Scan for the cell matching the given text and deliver its [x, y] coordinate at center. 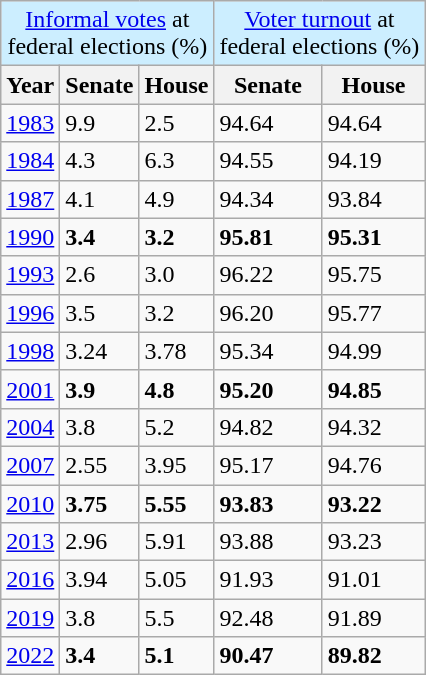
94.55 [268, 161]
1990 [30, 237]
1998 [30, 351]
3.0 [176, 275]
93.83 [268, 503]
1984 [30, 161]
94.32 [374, 427]
95.20 [268, 389]
3.78 [176, 351]
91.01 [374, 580]
91.93 [268, 580]
Informal votes atfederal elections (%) [108, 34]
4.8 [176, 389]
5.05 [176, 580]
2019 [30, 618]
3.5 [100, 313]
89.82 [374, 656]
90.47 [268, 656]
91.89 [374, 618]
1987 [30, 199]
2.5 [176, 123]
2004 [30, 427]
9.9 [100, 123]
96.20 [268, 313]
93.84 [374, 199]
95.77 [374, 313]
3.75 [100, 503]
95.31 [374, 237]
Voter turnout atfederal elections (%) [320, 34]
2022 [30, 656]
2.96 [100, 542]
5.2 [176, 427]
2.55 [100, 465]
1983 [30, 123]
2016 [30, 580]
94.82 [268, 427]
2010 [30, 503]
94.19 [374, 161]
4.1 [100, 199]
4.3 [100, 161]
92.48 [268, 618]
3.94 [100, 580]
5.91 [176, 542]
95.75 [374, 275]
94.34 [268, 199]
5.5 [176, 618]
4.9 [176, 199]
2001 [30, 389]
2007 [30, 465]
93.88 [268, 542]
94.85 [374, 389]
95.17 [268, 465]
Year [30, 85]
94.99 [374, 351]
1993 [30, 275]
94.76 [374, 465]
2.6 [100, 275]
6.3 [176, 161]
3.95 [176, 465]
2013 [30, 542]
96.22 [268, 275]
93.22 [374, 503]
93.23 [374, 542]
1996 [30, 313]
95.81 [268, 237]
5.1 [176, 656]
3.9 [100, 389]
95.34 [268, 351]
3.24 [100, 351]
5.55 [176, 503]
